Locate the cell with the specified text and output its (x, y) center coordinate. 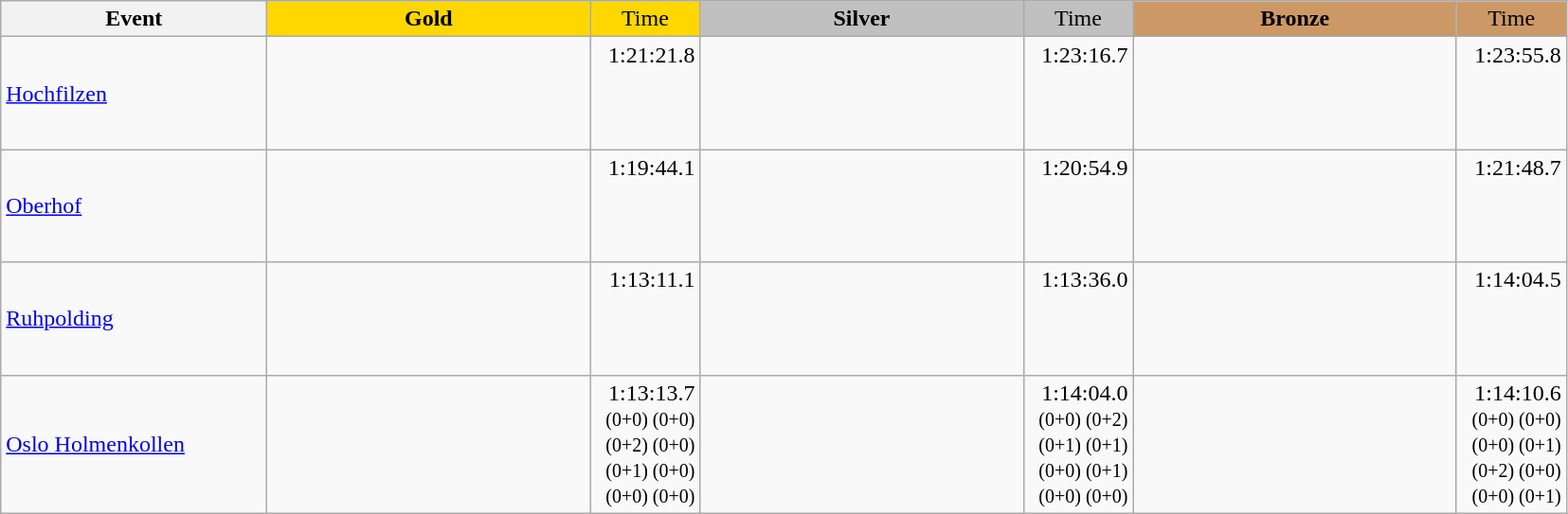
Event (135, 19)
1:13:36.0 (1078, 318)
1:13:11.1 (645, 318)
1:14:10.6(0+0) (0+0)(0+0) (0+1)(0+2) (0+0)(0+0) (0+1) (1511, 444)
Silver (862, 19)
1:14:04.0(0+0) (0+2)(0+1) (0+1)(0+0) (0+1)(0+0) (0+0) (1078, 444)
1:13:13.7(0+0) (0+0)(0+2) (0+0)(0+1) (0+0)(0+0) (0+0) (645, 444)
Ruhpolding (135, 318)
Bronze (1294, 19)
1:21:21.8 (645, 93)
Oberhof (135, 206)
1:19:44.1 (645, 206)
1:21:48.7 (1511, 206)
1:14:04.5 (1511, 318)
Hochfilzen (135, 93)
Oslo Holmenkollen (135, 444)
Gold (428, 19)
1:23:55.8 (1511, 93)
1:20:54.9 (1078, 206)
1:23:16.7 (1078, 93)
